Identify which cell holds the provided text, then report its (X, Y) central coordinate. 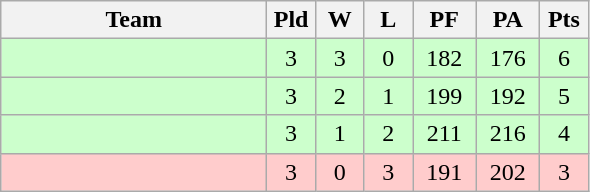
Team (134, 20)
L (388, 20)
5 (564, 96)
W (340, 20)
191 (444, 172)
182 (444, 58)
192 (508, 96)
199 (444, 96)
6 (564, 58)
216 (508, 134)
PF (444, 20)
PA (508, 20)
211 (444, 134)
176 (508, 58)
202 (508, 172)
Pts (564, 20)
4 (564, 134)
Pld (292, 20)
